Output the (x, y) coordinate of the center of the cell containing the given text.  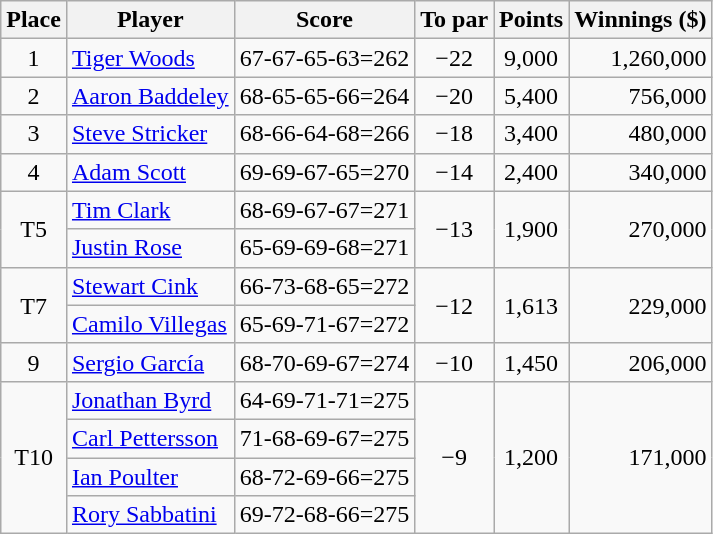
1,260,000 (640, 58)
340,000 (640, 172)
Carl Pettersson (150, 438)
T10 (34, 457)
68-66-64-68=266 (324, 134)
68-72-69-66=275 (324, 477)
1,900 (532, 229)
Steve Stricker (150, 134)
Place (34, 20)
Jonathan Byrd (150, 400)
Winnings ($) (640, 20)
68-65-65-66=264 (324, 96)
Stewart Cink (150, 286)
5,400 (532, 96)
1,200 (532, 457)
9 (34, 362)
−14 (454, 172)
Sergio García (150, 362)
Ian Poulter (150, 477)
3,400 (532, 134)
Justin Rose (150, 248)
66-73-68-65=272 (324, 286)
−18 (454, 134)
68-69-67-67=271 (324, 210)
64-69-71-71=275 (324, 400)
Tiger Woods (150, 58)
68-70-69-67=274 (324, 362)
T7 (34, 305)
2,400 (532, 172)
206,000 (640, 362)
1 (34, 58)
65-69-69-68=271 (324, 248)
−12 (454, 305)
Aaron Baddeley (150, 96)
Points (532, 20)
480,000 (640, 134)
4 (34, 172)
67-67-65-63=262 (324, 58)
−20 (454, 96)
69-72-68-66=275 (324, 515)
To par (454, 20)
9,000 (532, 58)
756,000 (640, 96)
Score (324, 20)
65-69-71-67=272 (324, 324)
Camilo Villegas (150, 324)
171,000 (640, 457)
69-69-67-65=270 (324, 172)
270,000 (640, 229)
−10 (454, 362)
Tim Clark (150, 210)
229,000 (640, 305)
71-68-69-67=275 (324, 438)
1,613 (532, 305)
T5 (34, 229)
−9 (454, 457)
Adam Scott (150, 172)
−13 (454, 229)
Player (150, 20)
−22 (454, 58)
2 (34, 96)
3 (34, 134)
Rory Sabbatini (150, 515)
1,450 (532, 362)
